For the text-containing cell, return its midpoint in (x, y) coordinate format. 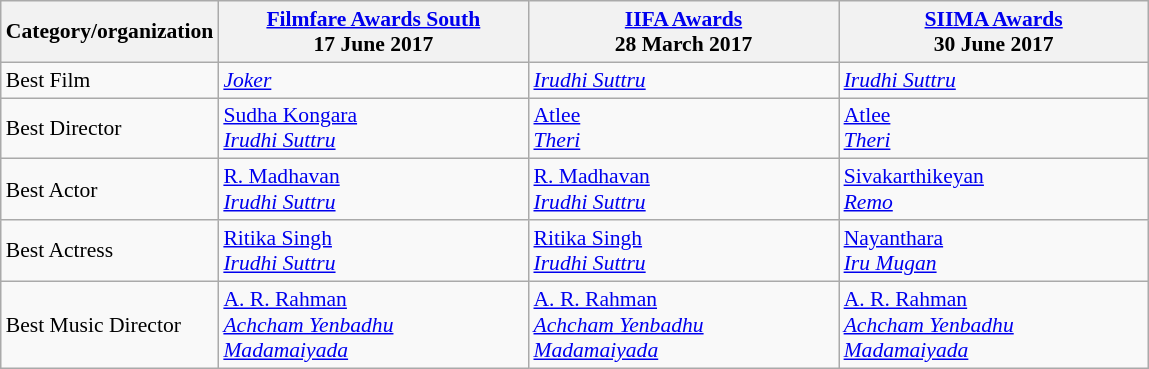
IIFA Awards28 March 2017 (683, 32)
Best Film (110, 80)
Best Director (110, 128)
Filmfare Awards South17 June 2017 (373, 32)
NayantharaIru Mugan (994, 250)
SIIMA Awards30 June 2017 (994, 32)
Sudha KongaraIrudhi Suttru (373, 128)
Best Actress (110, 250)
Joker (373, 80)
Best Actor (110, 190)
Best Music Director (110, 324)
Category/organization (110, 32)
SivakarthikeyanRemo (994, 190)
